Scan for the cell matching the given text and deliver its (x, y) coordinate at center. 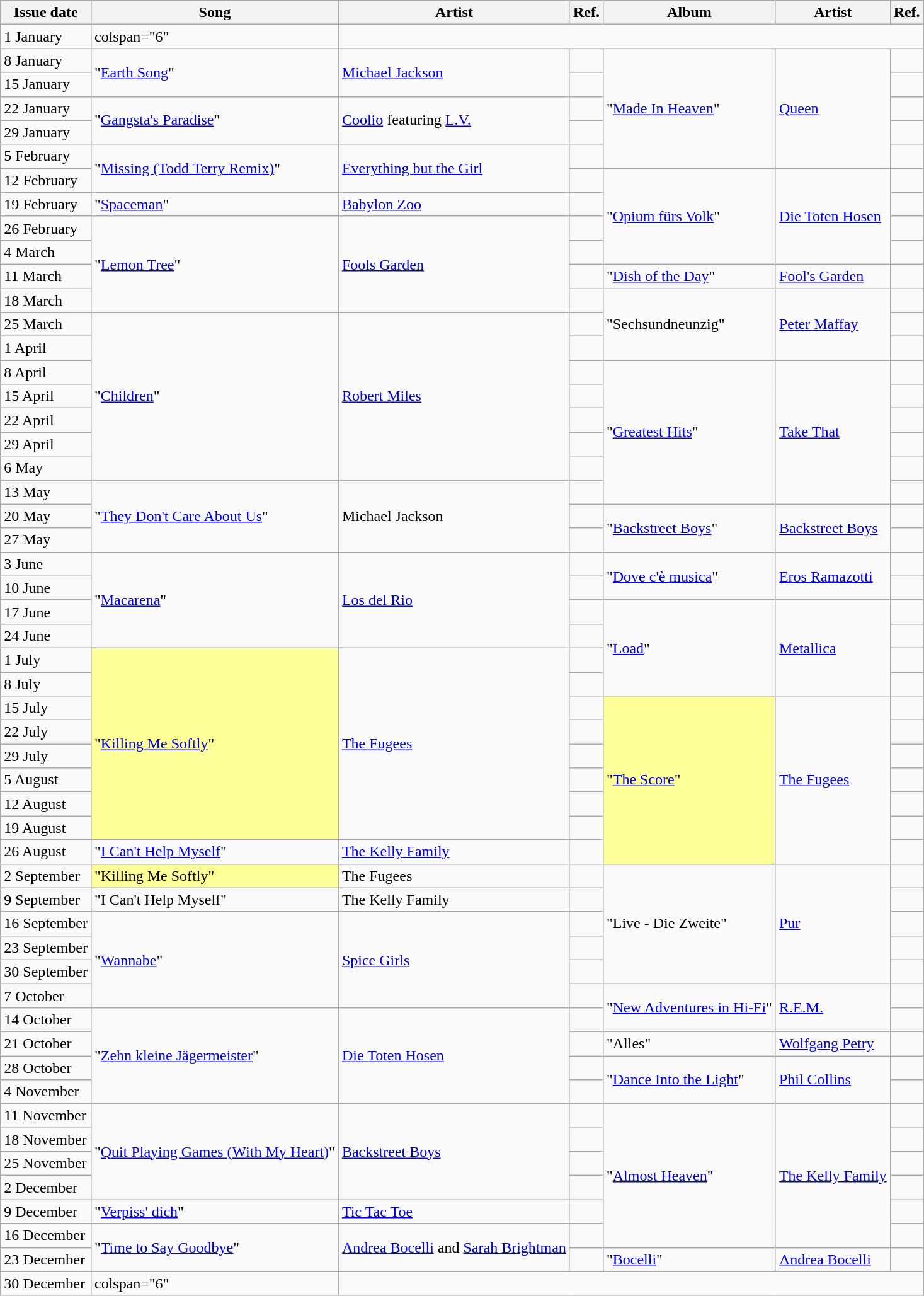
Queen (833, 108)
5 February (46, 156)
"Gangsta's Paradise" (214, 120)
Fool's Garden (833, 276)
9 September (46, 900)
"Dance Into the Light" (689, 1080)
2 December (46, 1188)
11 November (46, 1116)
19 August (46, 828)
"Made In Heaven" (689, 108)
"Dish of the Day" (689, 276)
3 June (46, 564)
26 August (46, 852)
"Sechsundneunzig" (689, 324)
2 September (46, 876)
23 September (46, 948)
30 September (46, 972)
20 May (46, 516)
15 April (46, 396)
22 April (46, 420)
16 September (46, 924)
Metallica (833, 648)
"Zehn kleine Jägermeister" (214, 1055)
8 April (46, 372)
Andrea Bocelli (833, 1259)
Everything but the Girl (453, 168)
25 March (46, 324)
Eros Ramazotti (833, 576)
8 January (46, 60)
Andrea Bocelli and Sarah Brightman (453, 1247)
7 October (46, 995)
24 June (46, 636)
Issue date (46, 13)
12 February (46, 180)
Coolio featuring L.V. (453, 120)
4 March (46, 252)
8 July (46, 684)
30 December (46, 1283)
"Opium fürs Volk" (689, 216)
"The Score" (689, 780)
"They Don't Care About Us" (214, 516)
Album (689, 13)
15 January (46, 84)
25 November (46, 1164)
Wolfgang Petry (833, 1043)
Babylon Zoo (453, 204)
Take That (833, 432)
18 November (46, 1140)
"Greatest Hits" (689, 432)
15 July (46, 708)
Song (214, 13)
10 June (46, 588)
"Wannabe" (214, 960)
"Bocelli" (689, 1259)
4 November (46, 1092)
26 February (46, 228)
27 May (46, 540)
"Earth Song" (214, 72)
Spice Girls (453, 960)
12 August (46, 804)
"Alles" (689, 1043)
"Verpiss' dich" (214, 1212)
R.E.M. (833, 1007)
"Dove c'è musica" (689, 576)
6 May (46, 468)
Peter Maffay (833, 324)
"Missing (Todd Terry Remix)" (214, 168)
1 July (46, 660)
19 February (46, 204)
18 March (46, 301)
23 December (46, 1259)
"Spaceman" (214, 204)
9 December (46, 1212)
Robert Miles (453, 396)
1 April (46, 348)
"Live - Die Zweite" (689, 924)
"New Adventures in Hi-Fi" (689, 1007)
29 July (46, 756)
Tic Tac Toe (453, 1212)
28 October (46, 1068)
16 December (46, 1236)
"Macarena" (214, 600)
Phil Collins (833, 1080)
17 June (46, 612)
Los del Rio (453, 600)
Fools Garden (453, 264)
"Load" (689, 648)
29 January (46, 132)
1 January (46, 37)
"Time to Say Goodbye" (214, 1247)
22 July (46, 732)
11 March (46, 276)
13 May (46, 492)
"Backstreet Boys" (689, 528)
14 October (46, 1019)
"Almost Heaven" (689, 1176)
5 August (46, 780)
29 April (46, 444)
Pur (833, 924)
"Children" (214, 396)
"Quit Playing Games (With My Heart)" (214, 1152)
21 October (46, 1043)
22 January (46, 108)
"Lemon Tree" (214, 264)
